From the cell containing the given text, extract its center point as [x, y] coordinate. 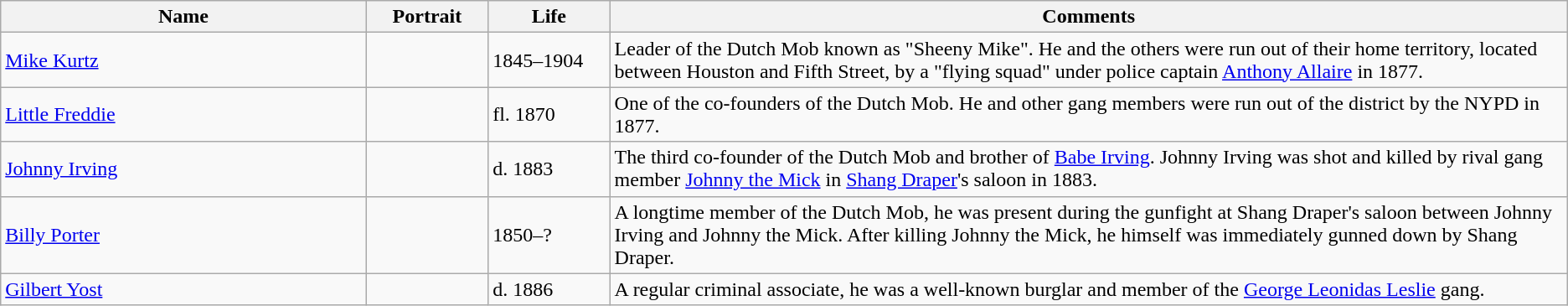
Life [549, 17]
One of the co-founders of the Dutch Mob. He and other gang members were run out of the district by the NYPD in 1877. [1089, 114]
Billy Porter [183, 235]
Gilbert Yost [183, 289]
d. 1886 [549, 289]
Comments [1089, 17]
1845–1904 [549, 60]
d. 1883 [549, 169]
Johnny Irving [183, 169]
Little Freddie [183, 114]
Name [183, 17]
fl. 1870 [549, 114]
A regular criminal associate, he was a well-known burglar and member of the George Leonidas Leslie gang. [1089, 289]
Portrait [427, 17]
Mike Kurtz [183, 60]
1850–? [549, 235]
